For the text-containing cell, return its midpoint in [X, Y] coordinate format. 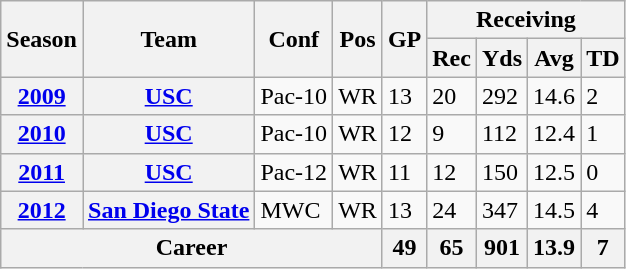
Conf [294, 39]
Pos [358, 39]
4 [603, 210]
347 [502, 210]
Season [42, 39]
2 [603, 96]
150 [502, 172]
Pac-12 [294, 172]
14.6 [554, 96]
Receiving [526, 20]
0 [603, 172]
Team [168, 39]
2012 [42, 210]
GP [404, 39]
TD [603, 58]
9 [452, 134]
2011 [42, 172]
13.9 [554, 248]
14.5 [554, 210]
1 [603, 134]
12.4 [554, 134]
292 [502, 96]
Yds [502, 58]
Career [192, 248]
San Diego State [168, 210]
2010 [42, 134]
MWC [294, 210]
49 [404, 248]
65 [452, 248]
901 [502, 248]
Rec [452, 58]
24 [452, 210]
2009 [42, 96]
112 [502, 134]
12.5 [554, 172]
11 [404, 172]
20 [452, 96]
Avg [554, 58]
7 [603, 248]
